Scan for the cell matching the given text and deliver its (X, Y) coordinate at center. 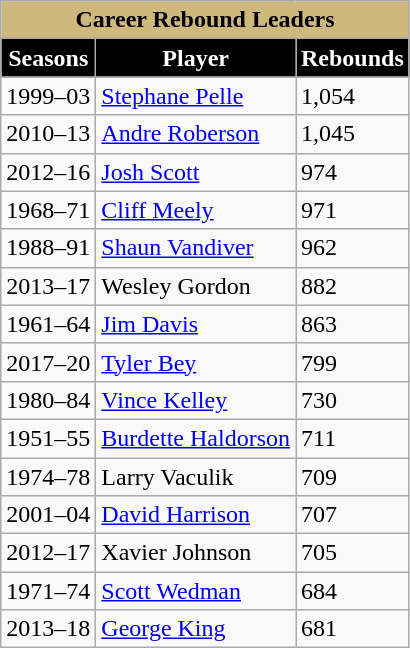
Wesley Gordon (196, 286)
Shaun Vandiver (196, 248)
2010–13 (48, 134)
1974–78 (48, 477)
Tyler Bey (196, 362)
David Harrison (196, 515)
2013–18 (48, 629)
863 (353, 324)
Larry Vaculik (196, 477)
Stephane Pelle (196, 96)
1988–91 (48, 248)
730 (353, 400)
707 (353, 515)
Cliff Meely (196, 210)
Seasons (48, 58)
681 (353, 629)
Player (196, 58)
Josh Scott (196, 172)
Burdette Haldorson (196, 438)
George King (196, 629)
2013–17 (48, 286)
1980–84 (48, 400)
711 (353, 438)
Xavier Johnson (196, 553)
1,045 (353, 134)
1999–03 (48, 96)
Jim Davis (196, 324)
2012–17 (48, 553)
Andre Roberson (196, 134)
709 (353, 477)
2001–04 (48, 515)
705 (353, 553)
2012–16 (48, 172)
Career Rebound Leaders (206, 20)
684 (353, 591)
1951–55 (48, 438)
Scott Wedman (196, 591)
971 (353, 210)
1971–74 (48, 591)
962 (353, 248)
2017–20 (48, 362)
1961–64 (48, 324)
Rebounds (353, 58)
974 (353, 172)
Vince Kelley (196, 400)
1968–71 (48, 210)
799 (353, 362)
1,054 (353, 96)
882 (353, 286)
